Search for the cell housing the specified text and yield its [X, Y] center coordinate. 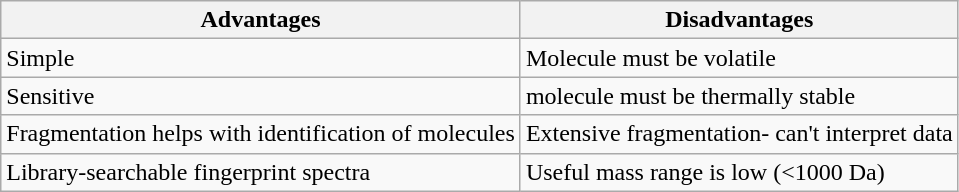
Simple [261, 58]
Disadvantages [739, 20]
molecule must be thermally stable [739, 96]
Molecule must be volatile [739, 58]
Library-searchable fingerprint spectra [261, 172]
Extensive fragmentation- can't interpret data [739, 134]
Useful mass range is low (<1000 Da) [739, 172]
Fragmentation helps with identification of molecules [261, 134]
Sensitive [261, 96]
Advantages [261, 20]
